For the text-containing cell, return its midpoint in [x, y] coordinate format. 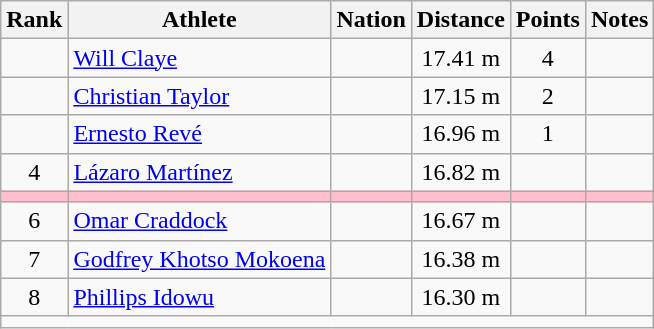
Omar Craddock [200, 221]
16.30 m [460, 297]
Lázaro Martínez [200, 172]
Athlete [200, 20]
1 [548, 134]
17.15 m [460, 96]
Ernesto Revé [200, 134]
16.67 m [460, 221]
16.38 m [460, 259]
8 [34, 297]
17.41 m [460, 58]
16.96 m [460, 134]
2 [548, 96]
Christian Taylor [200, 96]
Godfrey Khotso Mokoena [200, 259]
Nation [371, 20]
16.82 m [460, 172]
Notes [619, 20]
Distance [460, 20]
Rank [34, 20]
6 [34, 221]
Points [548, 20]
Will Claye [200, 58]
7 [34, 259]
Phillips Idowu [200, 297]
